Locate the cell with the specified text and output its [x, y] center coordinate. 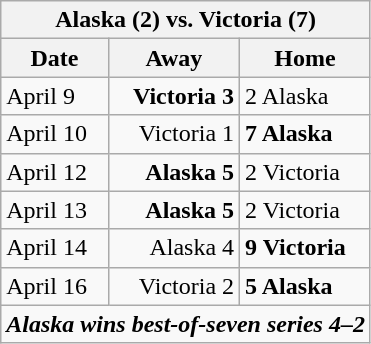
7 Alaska [306, 134]
Alaska (2) vs. Victoria (7) [186, 20]
Away [174, 58]
April 10 [54, 134]
Home [306, 58]
Victoria 3 [174, 96]
9 Victoria [306, 248]
April 9 [54, 96]
5 Alaska [306, 286]
April 13 [54, 210]
Alaska wins best-of-seven series 4–2 [186, 324]
Date [54, 58]
2 Alaska [306, 96]
Alaska 4 [174, 248]
April 12 [54, 172]
Victoria 1 [174, 134]
April 16 [54, 286]
Victoria 2 [174, 286]
April 14 [54, 248]
